Detect which cell encompasses the target text, then output its (X, Y) center coordinate. 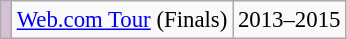
Web.com Tour (Finals) (122, 20)
2013–2015 (290, 20)
